Output the [X, Y] coordinate of the center of the cell containing the given text.  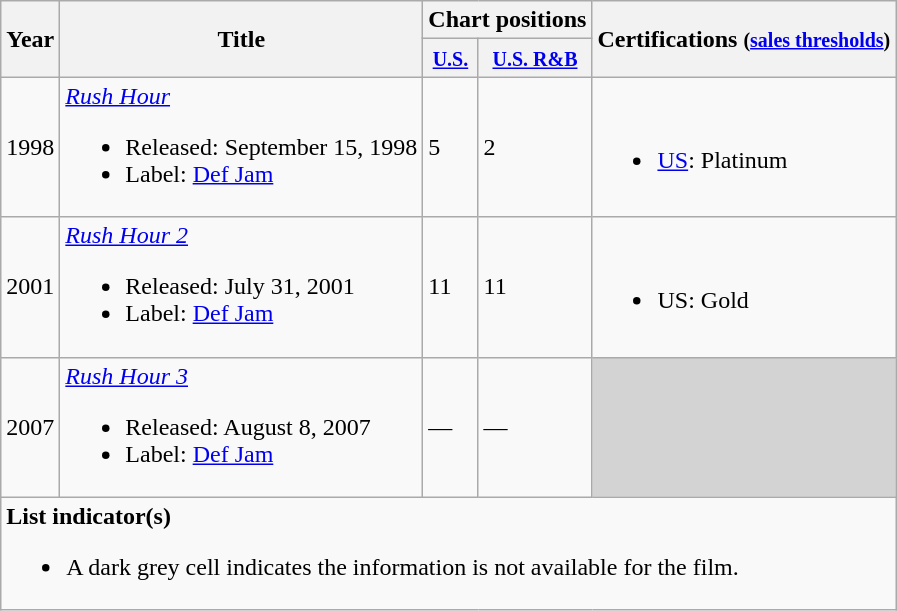
US: Platinum [744, 147]
Chart positions [508, 20]
US: Gold [744, 287]
2007 [30, 427]
5 [450, 147]
2 [535, 147]
U.S. [450, 58]
Rush HourReleased: September 15, 1998Label: Def Jam [242, 147]
1998 [30, 147]
Certifications (sales thresholds) [744, 39]
Rush Hour 3Released: August 8, 2007Label: Def Jam [242, 427]
List indicator(s)A dark grey cell indicates the information is not available for the film. [448, 554]
2001 [30, 287]
Year [30, 39]
Title [242, 39]
U.S. R&B [535, 58]
Rush Hour 2Released: July 31, 2001Label: Def Jam [242, 287]
